Find where the given text appears and provide that cell's center as (x, y) coordinate. 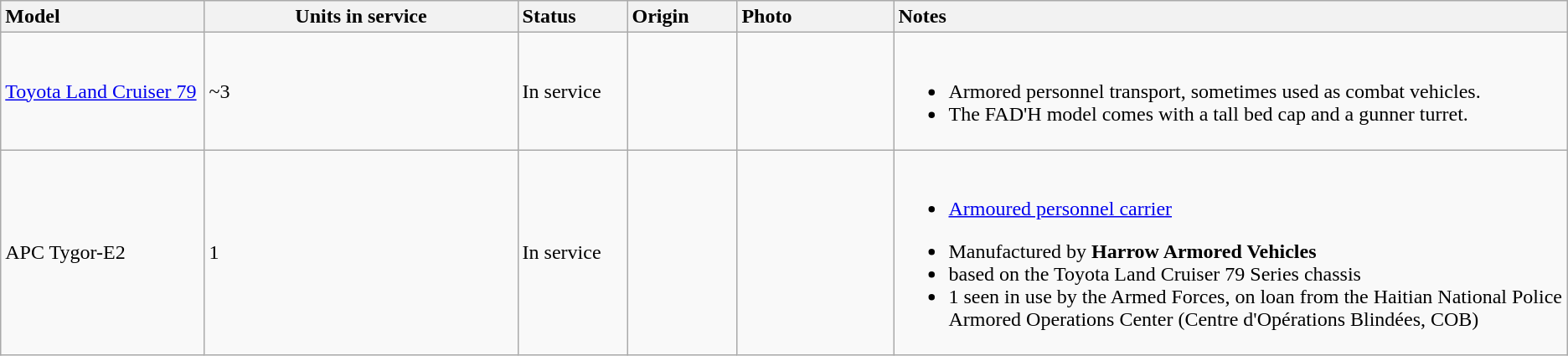
Notes (1230, 17)
Origin (682, 17)
1 (361, 253)
APC Tygor-E2 (102, 253)
Armored personnel transport, sometimes used as combat vehicles.The FAD'H model comes with a tall bed cap and a gunner turret. (1230, 91)
Model (102, 17)
Units in service (361, 17)
Toyota Land Cruiser 79 (102, 91)
Status (573, 17)
~3 (361, 91)
Photo (816, 17)
